Return the [X, Y] coordinate for the center point of the cell that contains the specified text.  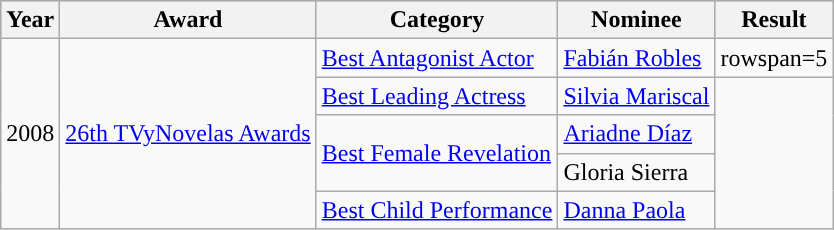
2008 [30, 134]
Best Female Revelation [437, 153]
Nominee [636, 20]
Best Leading Actress [437, 96]
Result [774, 20]
Silvia Mariscal [636, 96]
Gloria Sierra [636, 172]
Ariadne Díaz [636, 134]
26th TVyNovelas Awards [188, 134]
Year [30, 20]
Fabián Robles [636, 58]
Best Child Performance [437, 210]
Category [437, 20]
rowspan=5 [774, 58]
Best Antagonist Actor [437, 58]
Danna Paola [636, 210]
Award [188, 20]
